For the text-containing cell, return its midpoint in (X, Y) coordinate format. 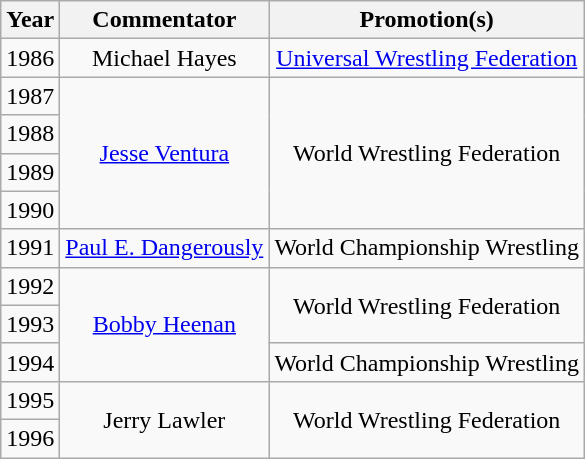
Universal Wrestling Federation (427, 58)
Jesse Ventura (164, 153)
1994 (30, 362)
Promotion(s) (427, 20)
1986 (30, 58)
1987 (30, 96)
1991 (30, 248)
Commentator (164, 20)
Paul E. Dangerously (164, 248)
1989 (30, 172)
1993 (30, 324)
1995 (30, 400)
1990 (30, 210)
Jerry Lawler (164, 419)
Michael Hayes (164, 58)
1996 (30, 438)
Year (30, 20)
1992 (30, 286)
1988 (30, 134)
Bobby Heenan (164, 324)
